Find where the given text appears and provide that cell's center as (x, y) coordinate. 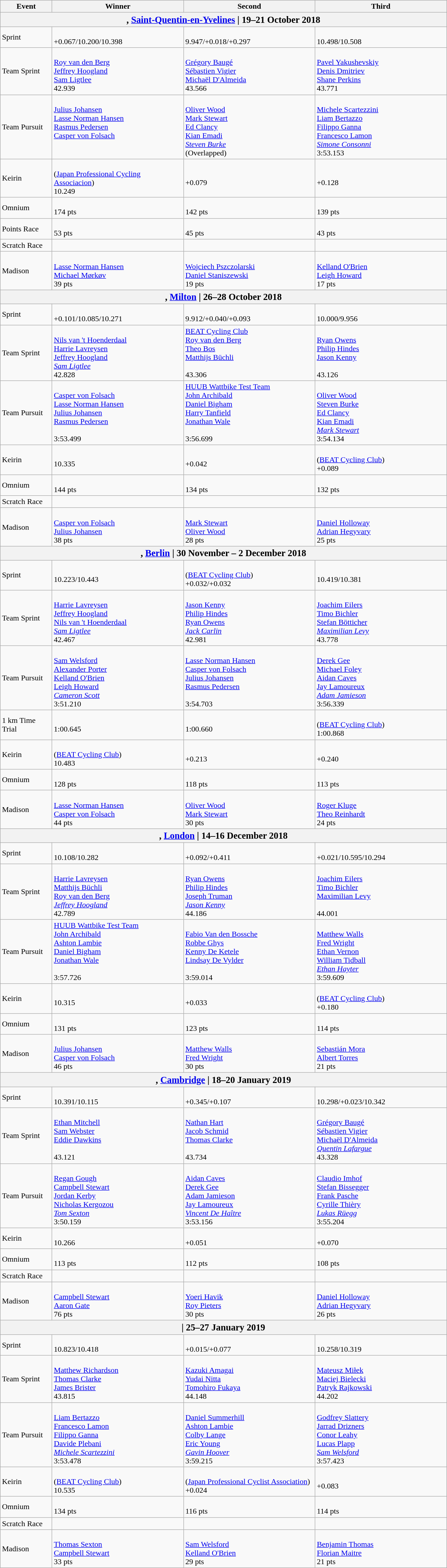
Campbell StewartAaron Gate76 pts (118, 1301)
10.298/+0.023/10.342 (381, 1097)
Derek GeeMichael FoleyAidan CavesJay LamoureuxAdam Jamieson3:56.339 (381, 678)
Joachim EilersTimo BichlerMaximilian Levy44.001 (381, 891)
(BEAT Cycling Club)+0.089 (381, 460)
9.947/+0.018/+0.297 (249, 37)
Nils van 't HoenderdaalHarrie LavreysenJeffrey HooglandSam Ligtlee42.828 (118, 353)
+0.101/10.085/10.271 (118, 314)
HUUB Wattbike Test TeamJohn ArchibaldAshton LambieDaniel BighamJonathan Wale3:57.726 (118, 952)
Event (26, 6)
Aidan CavesDerek GeeAdam JamiesonJay LamoureuxVincent De Haître3:53.156 (249, 1196)
131 pts (118, 1024)
10.315 (118, 999)
Winner (118, 6)
Matthew WallsFred Wright30 pts (249, 1054)
Ethan MitchellSam WebsterEddie Dawkins43.121 (118, 1135)
Regan GoughCampbell StewartJordan KerbyNicholas KergozouTom Sexton3:50.159 (118, 1196)
9.912/+0.040/+0.093 (249, 314)
(Japan Professional Cyclist Association)+0.024 (249, 1482)
Oliver WoodMark Stewart30 pts (249, 809)
Oliver WoodSteven BurkeEd ClancyKian EmadiMark Stewart3:54.134 (381, 413)
+0.213 (249, 754)
+0.128 (381, 178)
(BEAT Cycling Club)10.535 (118, 1482)
1:00.645 (118, 725)
Wojciech PszczolarskiDaniel Staniszewski19 pts (249, 270)
+0.042 (249, 460)
, Cambridge | 18–20 January 2019 (223, 1080)
Roger KlugeTheo Reinhardt24 pts (381, 809)
174 pts (118, 208)
Sam WelsfordAlexander PorterKelland O'BrienLeigh HowardCameron Scott3:51.210 (118, 678)
Daniel SummerhillAshton LambieColby LangeEric YoungGavin Hoover3:59.215 (249, 1435)
Harrie LavreysenMatthijs BüchliRoy van den BergJeffrey Hoogland42.789 (118, 891)
Pavel YakushevskiyDenis DmitrievShane Perkins43.771 (381, 71)
Jason KennyPhilip HindesRyan OwensJack Carlin42.981 (249, 618)
Matthew RichardsonThomas ClarkeJames Brister43.815 (118, 1379)
+0.021/10.595/10.294 (381, 853)
(BEAT Cycling Club)+0.032/+0.032 (249, 575)
10.258/10.319 (381, 1345)
Sebastián MoraAlbert Torres21 pts (381, 1054)
43 pts (381, 229)
Lasse Norman HansenCasper von FolsachJulius JohansenRasmus Pedersen3:54.703 (249, 678)
+0.067/10.200/10.398 (118, 37)
Grégory BaugéSébastien VigierMichaël D'Almeida43.566 (249, 71)
Mateusz MiłekMaciej BieleckiPatryk Rajkowski44.202 (381, 1379)
128 pts (118, 779)
Casper von FolsachLasse Norman HansenJulius JohansenRasmus Pedersen3:53.499 (118, 413)
10.108/10.282 (118, 853)
116 pts (249, 1507)
112 pts (249, 1259)
10.000/9.956 (381, 314)
Julius JohansenCasper von Folsach46 pts (118, 1054)
+0.083 (381, 1482)
Nathan HartJacob SchmidThomas Clarke43.734 (249, 1135)
, Saint-Quentin-en-Yvelines | 19–21 October 2018 (223, 20)
+0.033 (249, 999)
+0.240 (381, 754)
1 km Time Trial (26, 725)
, Berlin | 30 November – 2 December 2018 (223, 553)
(BEAT Cycling Club)10.483 (118, 754)
Claudio ImhofStefan BisseggerFrank PascheCyrille ThièryLukas Rüegg3:55.204 (381, 1196)
+0.092/+0.411 (249, 853)
Fabio Van den BosscheRobbe GhysKenny De KeteleLindsay De Vylder3:59.014 (249, 952)
Benjamin ThomasFlorian Maitre21 pts (381, 1549)
Casper von FolsachJulius Johansen38 pts (118, 527)
118 pts (249, 779)
45 pts (249, 229)
Points Race (26, 229)
Matthew WallsFred WrightEthan VernonWilliam TidballEthan Hayter3:59.609 (381, 952)
| 25–27 January 2019 (223, 1327)
142 pts (249, 208)
(BEAT Cycling Club)+0.180 (381, 999)
Ryan OwensPhilip HindesJason Kenny43.126 (381, 353)
Daniel HollowayAdrian Hegyvary25 pts (381, 527)
10.335 (118, 460)
10.266 (118, 1238)
10.498/10.508 (381, 37)
Michele ScartezziniLiam BertazzoFilippo GannaFrancesco LamonSimone Consonni3:53.153 (381, 127)
10.223/10.443 (118, 575)
Mark StewartOliver Wood28 pts (249, 527)
+0.015/+0.077 (249, 1345)
(Japan Professional Cycling Associacion)10.249 (118, 178)
132 pts (381, 485)
123 pts (249, 1024)
Joachim EilersTimo BichlerStefan BötticherMaximilian Levy43.778 (381, 618)
Daniel HollowayAdrian Hegyvary26 pts (381, 1301)
1:00.660 (249, 725)
BEAT Cycling ClubRoy van den BergTheo BosMatthijs Büchli43.306 (249, 353)
Oliver WoodMark StewartEd ClancyKian EmadiSteven Burke(Overlapped) (249, 127)
Ryan OwensPhilip HindesJoseph TrumanJason Kenny44.186 (249, 891)
Lasse Norman HansenCasper von Folsach44 pts (118, 809)
(BEAT Cycling Club)1:00.868 (381, 725)
108 pts (381, 1259)
Liam BertazzoFrancesco LamonFilippo GannaDavide PlebaniMichele Scartezzini3:53.478 (118, 1435)
Yoeri HavikRoy Pieters30 pts (249, 1301)
Sam WelsfordKelland O'Brien29 pts (249, 1549)
+0.051 (249, 1238)
Harrie LavreysenJeffrey HooglandNils van 't HoenderdaalSam Ligtlee42.467 (118, 618)
10.823/10.418 (118, 1345)
Julius JohansenLasse Norman HansenRasmus PedersenCasper von Folsach (118, 127)
+0.345/+0.107 (249, 1097)
HUUB Wattbike Test TeamJohn ArchibaldDaniel BighamHarry TanfieldJonathan Wale3:56.699 (249, 413)
Second (249, 6)
Thomas SextonCampbell Stewart33 pts (118, 1549)
Kelland O'BrienLeigh Howard17 pts (381, 270)
+0.070 (381, 1238)
144 pts (118, 485)
, London | 14–16 December 2018 (223, 835)
Grégory BaugéSébastien VigierMichaël D'AlmeidaQuentin Lafargue43.328 (381, 1135)
53 pts (118, 229)
139 pts (381, 208)
10.391/10.115 (118, 1097)
Lasse Norman HansenMichael Mørkøv39 pts (118, 270)
Roy van den BergJeffrey HooglandSam Ligtlee42.939 (118, 71)
Third (381, 6)
, Milton | 26–28 October 2018 (223, 297)
+0.079 (249, 178)
Godfrey SlatteryJarrad DriznersConor LeahyLucas PlappSam Welsford3:57.423 (381, 1435)
10.419/10.381 (381, 575)
Kazuki AmagaiYudai NittaTomohiro Fukaya44.148 (249, 1379)
